Determine the [X, Y] coordinate at the center of the cell enclosing the given text.  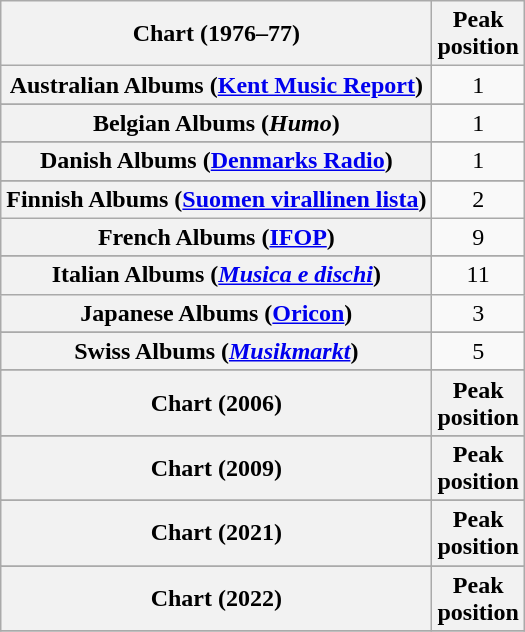
9 [478, 237]
Chart (2009) [216, 468]
French Albums (IFOP) [216, 237]
Italian Albums (Musica e dischi) [216, 275]
Chart (2021) [216, 532]
Belgian Albums (Humo) [216, 123]
Chart (1976–77) [216, 34]
5 [478, 351]
11 [478, 275]
Chart (2006) [216, 402]
Chart (2022) [216, 598]
Finnish Albums (Suomen virallinen lista) [216, 199]
Swiss Albums (Musikmarkt) [216, 351]
3 [478, 313]
2 [478, 199]
Japanese Albums (Oricon) [216, 313]
Australian Albums (Kent Music Report) [216, 85]
Danish Albums (Denmarks Radio) [216, 161]
